Return the (x, y) coordinate for the center point of the cell that contains the specified text.  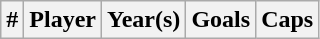
Year(s) (144, 20)
Player (63, 20)
Caps (288, 20)
Goals (221, 20)
# (12, 20)
